Scan for the cell matching the given text and deliver its [x, y] coordinate at center. 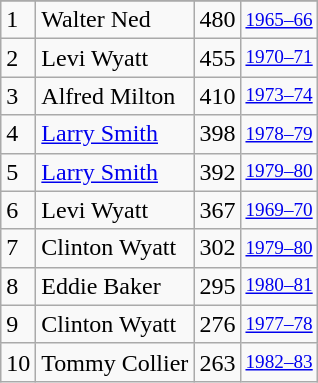
9 [18, 324]
295 [218, 286]
10 [18, 362]
1982–83 [279, 362]
7 [18, 248]
480 [218, 20]
1980–81 [279, 286]
302 [218, 248]
1965–66 [279, 20]
Alfred Milton [115, 96]
1 [18, 20]
410 [218, 96]
Tommy Collier [115, 362]
8 [18, 286]
263 [218, 362]
6 [18, 210]
1969–70 [279, 210]
3 [18, 96]
398 [218, 134]
455 [218, 58]
5 [18, 172]
4 [18, 134]
392 [218, 172]
367 [218, 210]
1978–79 [279, 134]
276 [218, 324]
2 [18, 58]
1970–71 [279, 58]
1977–78 [279, 324]
Walter Ned [115, 20]
1973–74 [279, 96]
Eddie Baker [115, 286]
